Capture the cell that displays the provided text and extract its (x, y) central coordinate. 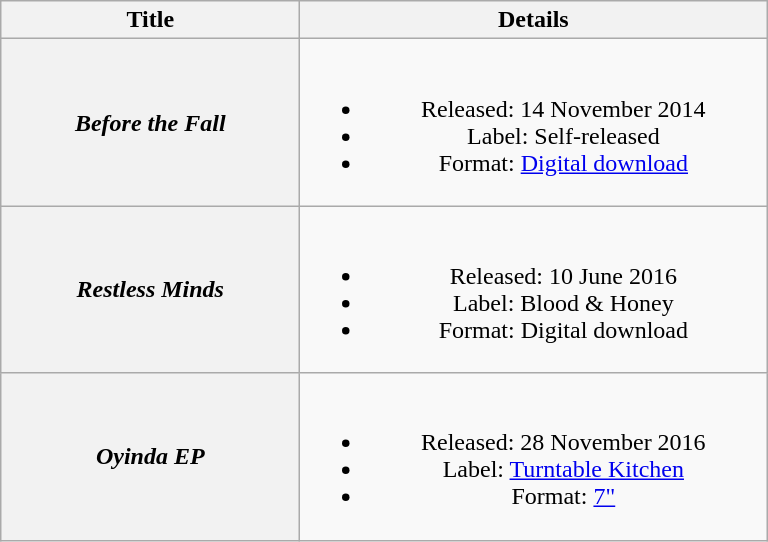
Oyinda EP (150, 456)
Released: 28 November 2016Label: Turntable KitchenFormat: 7" (534, 456)
Before the Fall (150, 122)
Restless Minds (150, 290)
Released: 10 June 2016Label: Blood & HoneyFormat: Digital download (534, 290)
Details (534, 20)
Released: 14 November 2014Label: Self-releasedFormat: Digital download (534, 122)
Title (150, 20)
